Pinpoint the cell where the given text exists, returning its [X, Y] midpoint coordinate. 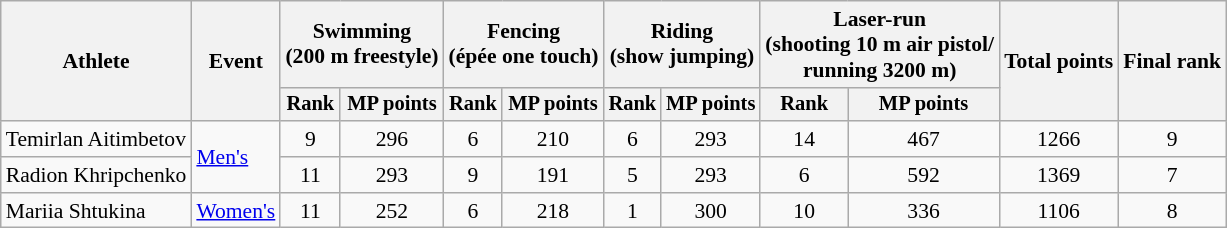
14 [804, 139]
Total points [1058, 61]
Temirlan Aitimbetov [96, 139]
11 [310, 175]
592 [924, 175]
Event [236, 61]
Final rank [1172, 61]
1266 [1058, 139]
Swimming(200 m freestyle) [362, 44]
5 [633, 175]
210 [552, 139]
Riding(show jumping) [682, 44]
Fencing(épée one touch) [524, 44]
7 [1172, 175]
Athlete [96, 61]
191 [552, 175]
296 [392, 139]
Radion Khripchenko [96, 175]
467 [924, 139]
Laser-run(shooting 10 m air pistol/running 3200 m) [880, 44]
Men's [236, 156]
1369 [1058, 175]
